Return [x, y] of the center of cell containing provided text 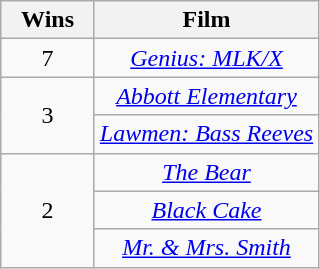
2 [48, 210]
Black Cake [206, 210]
Wins [48, 20]
Abbott Elementary [206, 96]
Lawmen: Bass Reeves [206, 134]
7 [48, 58]
Mr. & Mrs. Smith [206, 248]
Genius: MLK/X [206, 58]
The Bear [206, 172]
3 [48, 115]
Film [206, 20]
